Pinpoint the cell where the given text exists, returning its [x, y] midpoint coordinate. 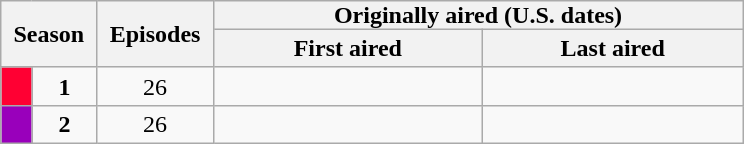
First aired [348, 48]
Episodes [155, 34]
1 [64, 86]
Last aired [612, 48]
2 [64, 124]
Originally aired (U.S. dates) [478, 15]
Season [49, 34]
